For the text-containing cell, return its midpoint in (X, Y) coordinate format. 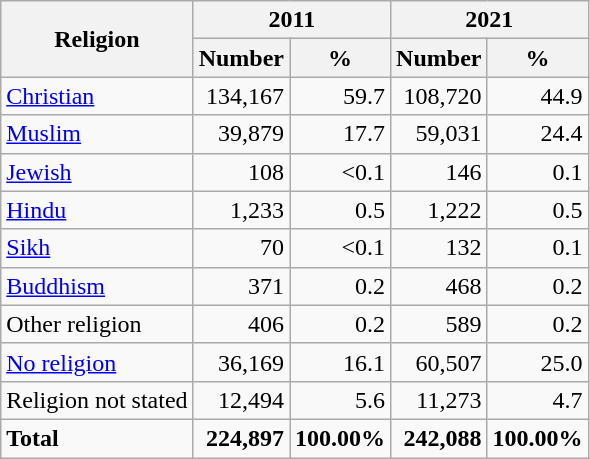
60,507 (439, 362)
224,897 (241, 438)
Religion not stated (97, 400)
2011 (292, 20)
Other religion (97, 324)
108 (241, 172)
4.7 (538, 400)
242,088 (439, 438)
406 (241, 324)
146 (439, 172)
12,494 (241, 400)
Christian (97, 96)
Religion (97, 39)
59,031 (439, 134)
Muslim (97, 134)
44.9 (538, 96)
36,169 (241, 362)
134,167 (241, 96)
371 (241, 286)
39,879 (241, 134)
Jewish (97, 172)
1,233 (241, 210)
5.6 (340, 400)
Total (97, 438)
25.0 (538, 362)
468 (439, 286)
16.1 (340, 362)
Hindu (97, 210)
11,273 (439, 400)
108,720 (439, 96)
589 (439, 324)
132 (439, 248)
No religion (97, 362)
1,222 (439, 210)
Buddhism (97, 286)
24.4 (538, 134)
70 (241, 248)
2021 (490, 20)
17.7 (340, 134)
59.7 (340, 96)
Sikh (97, 248)
